Detect which cell encompasses the target text, then output its (X, Y) center coordinate. 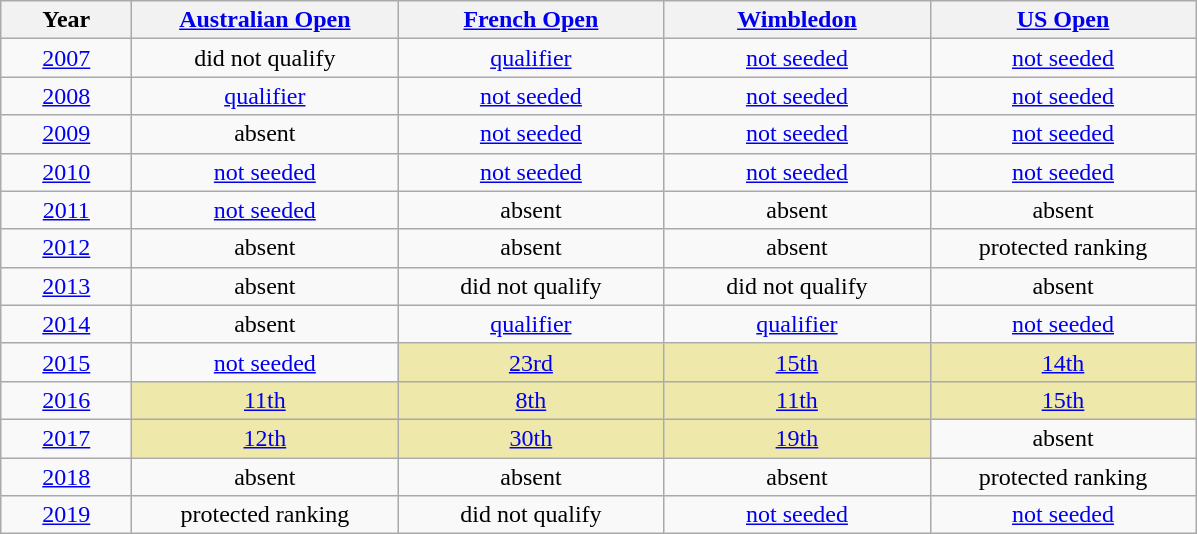
2013 (66, 286)
2012 (66, 248)
2017 (66, 438)
2015 (66, 362)
8th (531, 400)
French Open (531, 20)
2008 (66, 96)
2014 (66, 324)
Wimbledon (797, 20)
19th (797, 438)
30th (531, 438)
Australian Open (265, 20)
12th (265, 438)
2009 (66, 134)
2011 (66, 210)
2007 (66, 58)
2018 (66, 477)
US Open (1063, 20)
2016 (66, 400)
2019 (66, 515)
2010 (66, 172)
23rd (531, 362)
Year (66, 20)
14th (1063, 362)
